Find where the given text appears and provide that cell's center as [X, Y] coordinate. 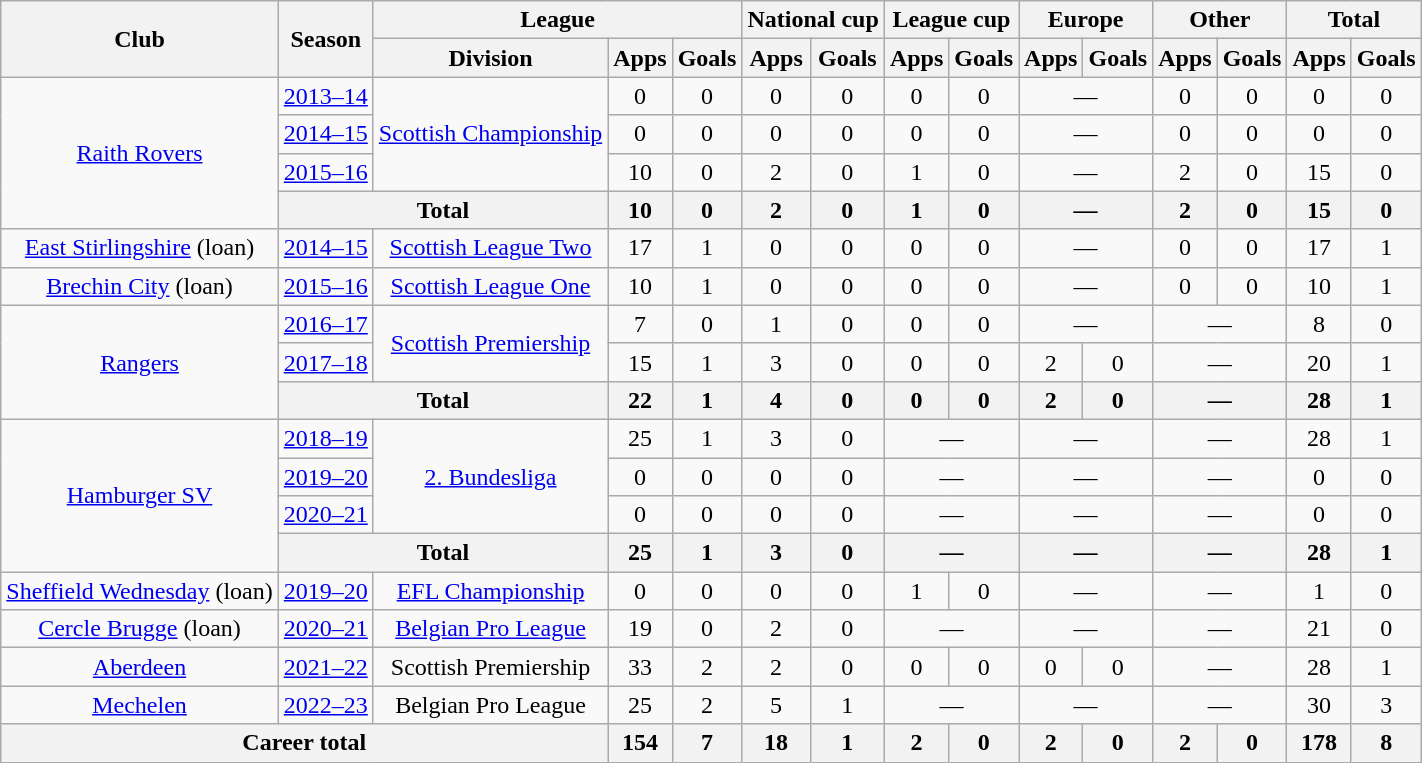
Hamburger SV [140, 495]
2017–18 [326, 362]
Rangers [140, 362]
Season [326, 39]
5 [776, 705]
2. Bundesliga [490, 476]
Club [140, 39]
2022–23 [326, 705]
Aberdeen [140, 667]
Division [490, 58]
154 [640, 743]
Scottish Championship [490, 134]
21 [1319, 629]
2013–14 [326, 96]
178 [1319, 743]
National cup [813, 20]
Career total [304, 743]
2018–19 [326, 438]
2021–22 [326, 667]
Cercle Brugge (loan) [140, 629]
22 [640, 400]
League [558, 20]
18 [776, 743]
East Stirlingshire (loan) [140, 248]
30 [1319, 705]
Raith Rovers [140, 153]
EFL Championship [490, 591]
4 [776, 400]
2016–17 [326, 324]
33 [640, 667]
Scottish League One [490, 286]
Other [1220, 20]
Europe [1086, 20]
Sheffield Wednesday (loan) [140, 591]
19 [640, 629]
Mechelen [140, 705]
Brechin City (loan) [140, 286]
20 [1319, 362]
League cup [951, 20]
Scottish League Two [490, 248]
